Locate the cell with the specified text and output its (x, y) center coordinate. 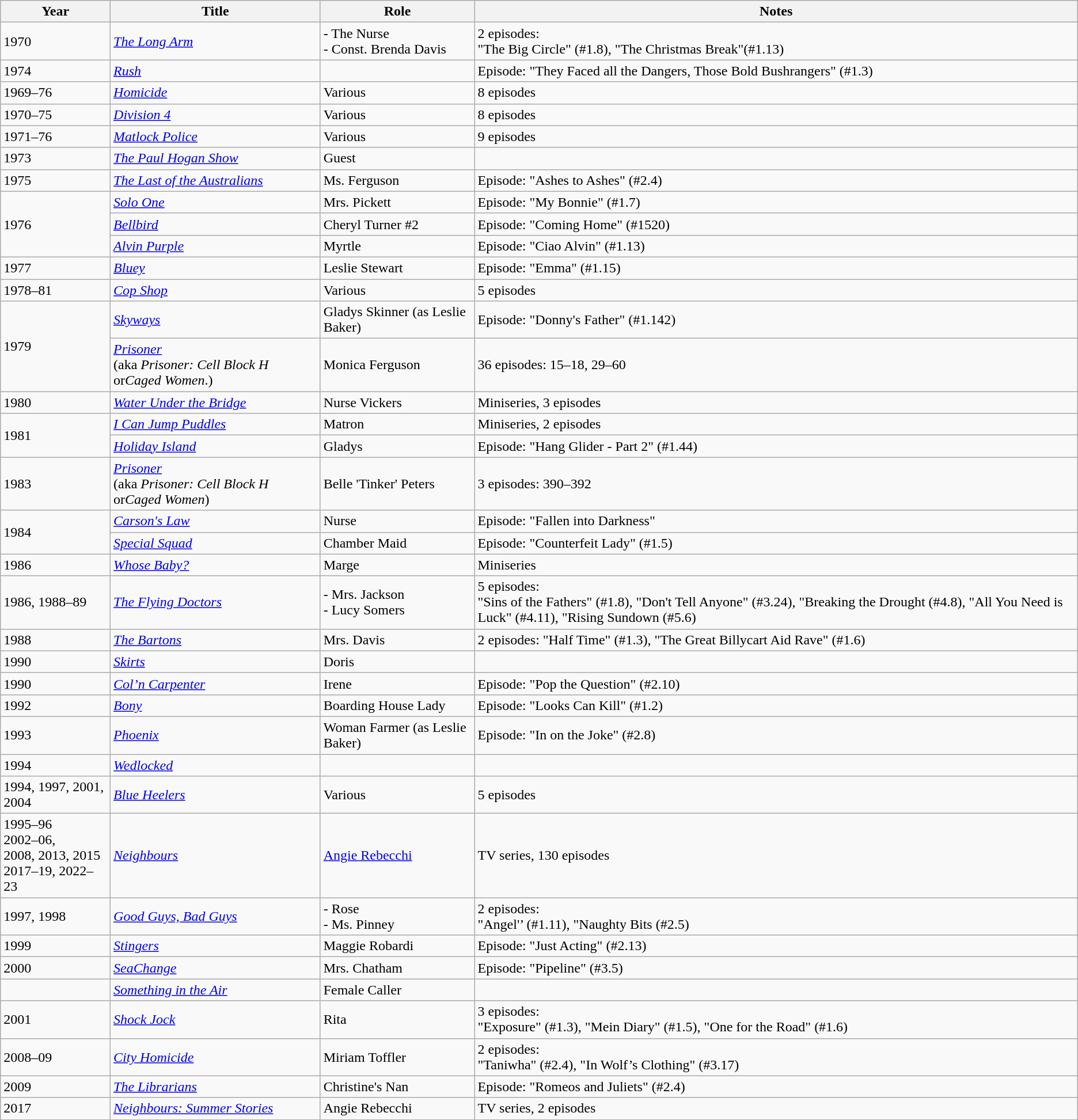
Stingers (215, 946)
Cop Shop (215, 290)
- Mrs. Jackson - Lucy Somers (397, 602)
Bony (215, 705)
- The Nurse - Const. Brenda Davis (397, 41)
Rita (397, 1019)
1999 (55, 946)
TV series, 130 episodes (776, 856)
1983 (55, 484)
Mrs. Chatham (397, 968)
2 episodes: "Angel'’ (#1.11), "Naughty Bits (#2.5) (776, 917)
Episode: "Just Acting" (#2.13) (776, 946)
City Homicide (215, 1057)
Bellbird (215, 224)
1981 (55, 435)
Neighbours (215, 856)
1988 (55, 640)
Episode: "Counterfeit Lady" (#1.5) (776, 543)
SeaChange (215, 968)
Guest (397, 158)
1993 (55, 735)
Phoenix (215, 735)
The Paul Hogan Show (215, 158)
Water Under the Bridge (215, 403)
36 episodes: 15–18, 29–60 (776, 365)
1995–962002–06,2008, 2013, 20152017–19, 2022–23 (55, 856)
Woman Farmer (as Leslie Baker) (397, 735)
Episode: "Emma" (#1.15) (776, 268)
Episode: "Pop the Question" (#2.10) (776, 684)
Carson's Law (215, 521)
Mrs. Pickett (397, 202)
2 episodes: "Taniwha" (#2.4), "In Wolf’s Clothing" (#3.17) (776, 1057)
1973 (55, 158)
1974 (55, 71)
Doris (397, 662)
Gladys (397, 446)
Holiday Island (215, 446)
Alvin Purple (215, 246)
Mrs. Davis (397, 640)
Matron (397, 424)
Miniseries, 3 episodes (776, 403)
Episode: "Ashes to Ashes" (#2.4) (776, 180)
Skyways (215, 320)
The Flying Doctors (215, 602)
Miriam Toffler (397, 1057)
Episode: "Hang Glider - Part 2" (#1.44) (776, 446)
Neighbours: Summer Stories (215, 1108)
Year (55, 12)
I Can Jump Puddles (215, 424)
Episode: "In on the Joke" (#2.8) (776, 735)
1970–75 (55, 115)
2008–09 (55, 1057)
2017 (55, 1108)
3 episodes: "Exposure" (#1.3), "Mein Diary" (#1.5), "One for the Road" (#1.6) (776, 1019)
1969–76 (55, 93)
Notes (776, 12)
Special Squad (215, 543)
Miniseries, 2 episodes (776, 424)
Title (215, 12)
1984 (55, 532)
1976 (55, 224)
Bluey (215, 268)
Shock Jock (215, 1019)
Homicide (215, 93)
Nurse (397, 521)
1975 (55, 180)
Monica Ferguson (397, 365)
Episode: "Donny's Father" (#1.142) (776, 320)
1986, 1988–89 (55, 602)
Belle 'Tinker' Peters (397, 484)
1994, 1997, 2001, 2004 (55, 795)
Col’n Carpenter (215, 684)
9 episodes (776, 136)
Irene (397, 684)
Cheryl Turner #2 (397, 224)
Role (397, 12)
Whose Baby? (215, 565)
Wedlocked (215, 765)
Female Caller (397, 990)
Episode: "Romeos and Juliets" (#2.4) (776, 1087)
2 episodes: "Half Time" (#1.3), "The Great Billycart Aid Rave" (#1.6) (776, 640)
Solo One (215, 202)
Boarding House Lady (397, 705)
Matlock Police (215, 136)
1978–81 (55, 290)
2000 (55, 968)
- Rose - Ms. Pinney (397, 917)
Episode: "Fallen into Darkness" (776, 521)
Episode: "Pipeline" (#3.5) (776, 968)
Maggie Robardi (397, 946)
Blue Heelers (215, 795)
1992 (55, 705)
1979 (55, 347)
1971–76 (55, 136)
Marge (397, 565)
Division 4 (215, 115)
Prisoner (aka Prisoner: Cell Block H orCaged Women) (215, 484)
Something in the Air (215, 990)
Miniseries (776, 565)
The Librarians (215, 1087)
Episode: "Looks Can Kill" (#1.2) (776, 705)
Episode: "Ciao Alvin" (#1.13) (776, 246)
Good Guys, Bad Guys (215, 917)
Nurse Vickers (397, 403)
1994 (55, 765)
Chamber Maid (397, 543)
1986 (55, 565)
1970 (55, 41)
1977 (55, 268)
Leslie Stewart (397, 268)
The Bartons (215, 640)
2009 (55, 1087)
3 episodes: 390–392 (776, 484)
The Long Arm (215, 41)
Gladys Skinner (as Leslie Baker) (397, 320)
The Last of the Australians (215, 180)
TV series, 2 episodes (776, 1108)
Christine's Nan (397, 1087)
Prisoner (aka Prisoner: Cell Block H orCaged Women.) (215, 365)
Episode: "My Bonnie" (#1.7) (776, 202)
Ms. Ferguson (397, 180)
Episode: "Coming Home" (#1520) (776, 224)
Myrtle (397, 246)
Episode: "They Faced all the Dangers, Those Bold Bushrangers" (#1.3) (776, 71)
2 episodes: "The Big Circle" (#1.8), "The Christmas Break"(#1.13) (776, 41)
1980 (55, 403)
Skirts (215, 662)
2001 (55, 1019)
1997, 1998 (55, 917)
Rush (215, 71)
